Locate the cell with the specified text and output its [x, y] center coordinate. 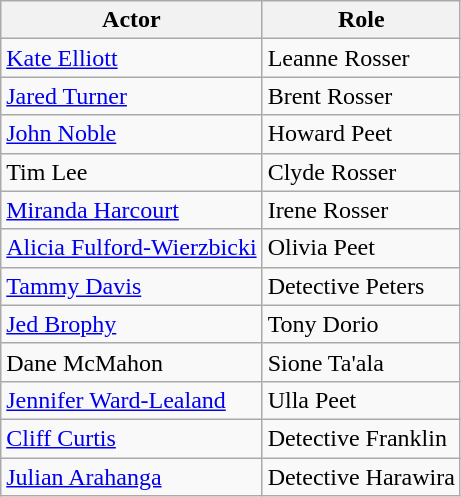
Detective Peters [361, 286]
Cliff Curtis [132, 438]
John Noble [132, 134]
Jared Turner [132, 96]
Sione Ta'ala [361, 362]
Julian Arahanga [132, 477]
Miranda Harcourt [132, 210]
Howard Peet [361, 134]
Role [361, 20]
Tammy Davis [132, 286]
Leanne Rosser [361, 58]
Irene Rosser [361, 210]
Detective Harawira [361, 477]
Actor [132, 20]
Clyde Rosser [361, 172]
Tim Lee [132, 172]
Kate Elliott [132, 58]
Jed Brophy [132, 324]
Ulla Peet [361, 400]
Dane McMahon [132, 362]
Jennifer Ward-Lealand [132, 400]
Tony Dorio [361, 324]
Detective Franklin [361, 438]
Alicia Fulford-Wierzbicki [132, 248]
Olivia Peet [361, 248]
Brent Rosser [361, 96]
